Return the (X, Y) coordinate for the center point of the cell that contains the specified text.  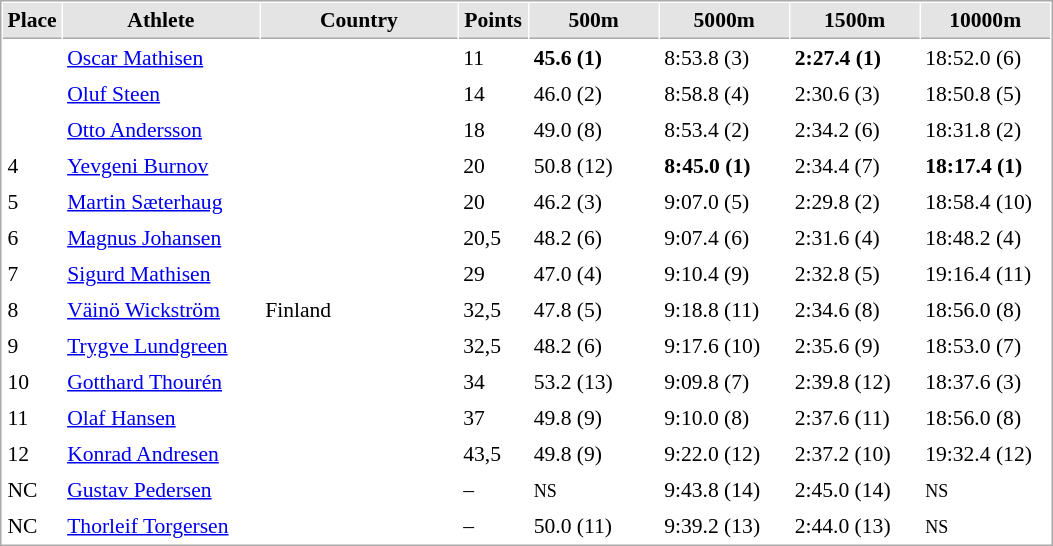
20,5 (494, 237)
8:45.0 (1) (724, 165)
8:53.4 (2) (724, 129)
18:52.0 (6) (986, 57)
9:10.0 (8) (724, 417)
18:48.2 (4) (986, 237)
9:17.6 (10) (724, 345)
Country (359, 21)
18:58.4 (10) (986, 201)
18 (494, 129)
Martin Sæterhaug (161, 201)
9:39.2 (13) (724, 525)
5000m (724, 21)
18:37.6 (3) (986, 381)
50.8 (12) (594, 165)
8:58.8 (4) (724, 93)
2:34.4 (7) (854, 165)
4 (32, 165)
2:31.6 (4) (854, 237)
50.0 (11) (594, 525)
2:44.0 (13) (854, 525)
Oscar Mathisen (161, 57)
500m (594, 21)
Points (494, 21)
8 (32, 309)
9:07.4 (6) (724, 237)
2:34.2 (6) (854, 129)
2:34.6 (8) (854, 309)
Konrad Andresen (161, 453)
49.0 (8) (594, 129)
29 (494, 273)
6 (32, 237)
Finland (359, 309)
2:37.2 (10) (854, 453)
9:10.4 (9) (724, 273)
19:32.4 (12) (986, 453)
Athlete (161, 21)
12 (32, 453)
Otto Andersson (161, 129)
Trygve Lundgreen (161, 345)
18:53.0 (7) (986, 345)
9:22.0 (12) (724, 453)
18:17.4 (1) (986, 165)
Oluf Steen (161, 93)
2:30.6 (3) (854, 93)
Olaf Hansen (161, 417)
46.2 (3) (594, 201)
Yevgeni Burnov (161, 165)
45.6 (1) (594, 57)
47.8 (5) (594, 309)
47.0 (4) (594, 273)
43,5 (494, 453)
Thorleif Torgersen (161, 525)
Gustav Pedersen (161, 489)
46.0 (2) (594, 93)
2:35.6 (9) (854, 345)
Väinö Wickström (161, 309)
19:16.4 (11) (986, 273)
Gotthard Thourén (161, 381)
Place (32, 21)
10000m (986, 21)
1500m (854, 21)
18:31.8 (2) (986, 129)
2:27.4 (1) (854, 57)
53.2 (13) (594, 381)
9:09.8 (7) (724, 381)
2:45.0 (14) (854, 489)
9 (32, 345)
7 (32, 273)
9:18.8 (11) (724, 309)
34 (494, 381)
14 (494, 93)
9:43.8 (14) (724, 489)
2:37.6 (11) (854, 417)
18:50.8 (5) (986, 93)
2:32.8 (5) (854, 273)
9:07.0 (5) (724, 201)
5 (32, 201)
10 (32, 381)
8:53.8 (3) (724, 57)
37 (494, 417)
2:29.8 (2) (854, 201)
2:39.8 (12) (854, 381)
Magnus Johansen (161, 237)
Sigurd Mathisen (161, 273)
